Determine the [X, Y] coordinate at the center of the cell enclosing the given text.  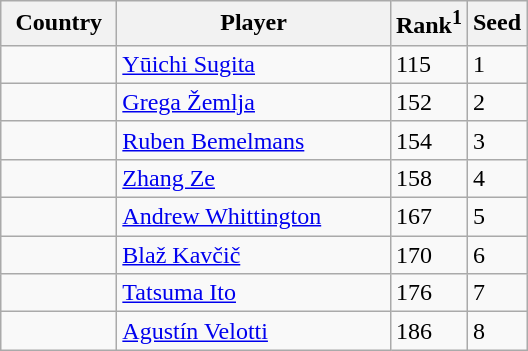
152 [428, 102]
167 [428, 217]
4 [496, 178]
Ruben Bemelmans [254, 140]
186 [428, 331]
Andrew Whittington [254, 217]
Country [59, 24]
Grega Žemlja [254, 102]
Zhang Ze [254, 178]
170 [428, 255]
8 [496, 331]
Agustín Velotti [254, 331]
5 [496, 217]
176 [428, 293]
Tatsuma Ito [254, 293]
Blaž Kavčič [254, 255]
Yūichi Sugita [254, 64]
Seed [496, 24]
3 [496, 140]
Rank1 [428, 24]
6 [496, 255]
1 [496, 64]
Player [254, 24]
7 [496, 293]
158 [428, 178]
2 [496, 102]
115 [428, 64]
154 [428, 140]
